For the text-containing cell, return its midpoint in (X, Y) coordinate format. 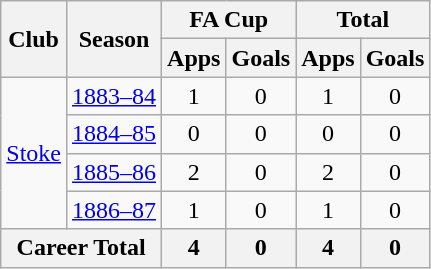
1886–87 (114, 210)
Stoke (34, 153)
Club (34, 39)
Total (363, 20)
Season (114, 39)
Career Total (82, 248)
1883–84 (114, 96)
1885–86 (114, 172)
FA Cup (229, 20)
1884–85 (114, 134)
